Extract the [X, Y] coordinate from the center of the cell holding the provided text.  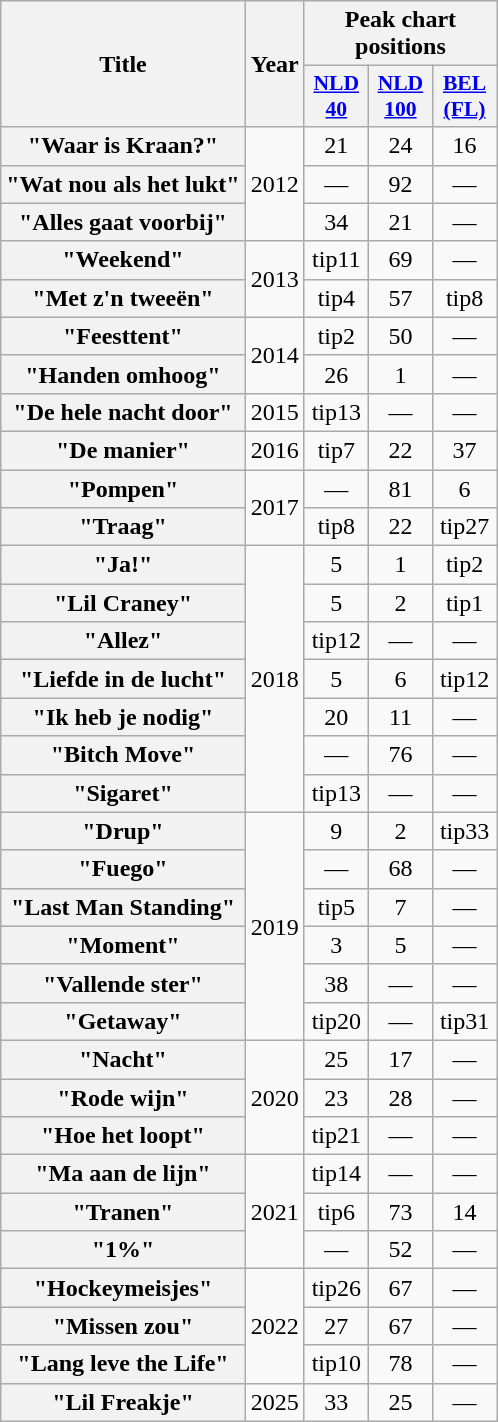
tip5 [336, 907]
78 [400, 1364]
38 [336, 983]
68 [400, 869]
2014 [274, 355]
"Fuego" [123, 869]
tip10 [336, 1364]
27 [336, 1326]
"Ma aan de lijn" [123, 1174]
17 [400, 1059]
"Pompen" [123, 489]
69 [400, 260]
2018 [274, 679]
"Handen omhoog" [123, 374]
"Traag" [123, 527]
"Met z'n tweeën" [123, 298]
Year [274, 64]
3 [336, 945]
"Allez" [123, 641]
Peak chart positions [400, 34]
16 [464, 146]
33 [336, 1402]
2025 [274, 1402]
"Liefde in de lucht" [123, 679]
tip6 [336, 1212]
tip1 [464, 603]
"Last Man Standing" [123, 907]
24 [400, 146]
"Lang leve the Life" [123, 1364]
2020 [274, 1097]
tip11 [336, 260]
14 [464, 1212]
"Getaway" [123, 1021]
34 [336, 222]
tip20 [336, 1021]
NLD40 [336, 96]
"Drup" [123, 831]
"Alles gaat voorbij" [123, 222]
37 [464, 450]
57 [400, 298]
2022 [274, 1326]
"Tranen" [123, 1212]
2021 [274, 1212]
"Wat nou als het lukt" [123, 184]
"Feesttent" [123, 336]
7 [400, 907]
tip27 [464, 527]
50 [400, 336]
52 [400, 1250]
2017 [274, 508]
23 [336, 1097]
"Lil Freakje" [123, 1402]
"Ik heb je nodig" [123, 717]
"Nacht" [123, 1059]
"Sigaret" [123, 793]
"Weekend" [123, 260]
tip33 [464, 831]
tip7 [336, 450]
tip26 [336, 1288]
2012 [274, 184]
"Hoe het loopt" [123, 1136]
"Missen zou" [123, 1326]
2016 [274, 450]
"De manier" [123, 450]
"Ja!" [123, 565]
tip21 [336, 1136]
11 [400, 717]
92 [400, 184]
"Bitch Move" [123, 755]
"Moment" [123, 945]
9 [336, 831]
tip4 [336, 298]
2015 [274, 412]
"1%" [123, 1250]
BEL(FL) [464, 96]
"Lil Craney" [123, 603]
26 [336, 374]
"Rode wijn" [123, 1097]
"Waar is Kraan?" [123, 146]
28 [400, 1097]
tip31 [464, 1021]
"De hele nacht door" [123, 412]
81 [400, 489]
"Hockeymeisjes" [123, 1288]
Title [123, 64]
"Vallende ster" [123, 983]
tip14 [336, 1174]
76 [400, 755]
NLD100 [400, 96]
20 [336, 717]
2013 [274, 279]
73 [400, 1212]
2019 [274, 926]
